Capture the cell that displays the provided text and extract its [X, Y] central coordinate. 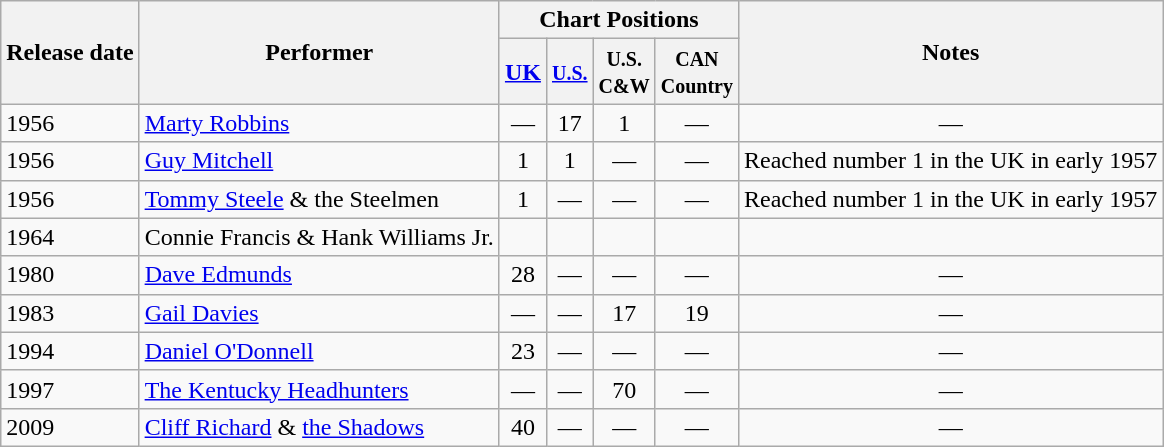
Release date [70, 52]
1983 [70, 313]
23 [522, 351]
Performer [319, 52]
Cliff Richard & the Shadows [319, 427]
Connie Francis & Hank Williams Jr. [319, 237]
40 [522, 427]
Chart Positions [618, 20]
UK [522, 72]
19 [696, 313]
U.S.C&W [624, 72]
70 [624, 389]
Guy Mitchell [319, 161]
2009 [70, 427]
1994 [70, 351]
Tommy Steele & the Steelmen [319, 199]
1964 [70, 237]
1997 [70, 389]
CAN Country [696, 72]
28 [522, 275]
Daniel O'Donnell [319, 351]
U.S. [570, 72]
The Kentucky Headhunters [319, 389]
Marty Robbins [319, 123]
Notes [951, 52]
Gail Davies [319, 313]
Dave Edmunds [319, 275]
1980 [70, 275]
